Capture the cell that displays the provided text and extract its (X, Y) central coordinate. 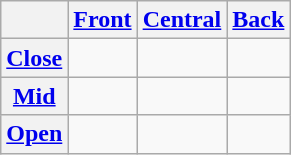
Central (182, 20)
Front (102, 20)
Back (258, 20)
Open (34, 134)
Close (34, 58)
Mid (34, 96)
